For the text-containing cell, return its midpoint in [X, Y] coordinate format. 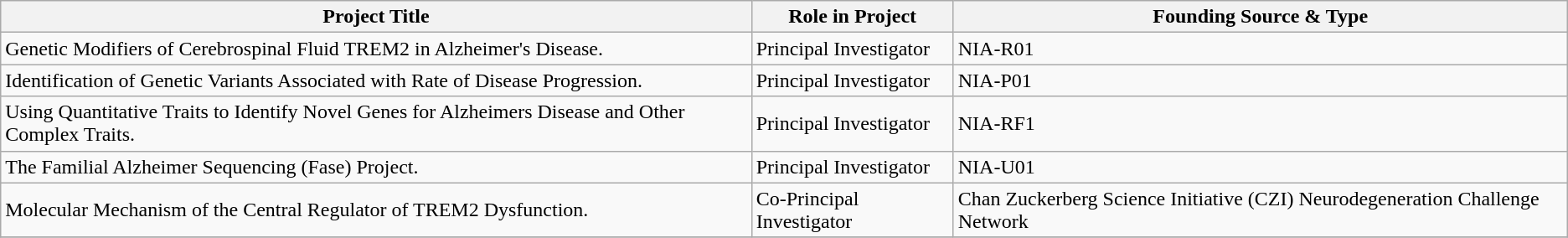
Molecular Mechanism of the Central Regulator of TREM2 Dysfunction. [376, 210]
Role in Project [853, 17]
NIA-P01 [1260, 80]
NIA-U01 [1260, 167]
The Familial Alzheimer Sequencing (Fase) Project. [376, 167]
Genetic Modifiers of Cerebrospinal Fluid TREM2 in Alzheimer's Disease. [376, 49]
NIA-RF1 [1260, 124]
Project Title [376, 17]
Founding Source & Type [1260, 17]
Chan Zuckerberg Science Initiative (CZI) Neurodegeneration Challenge Network [1260, 210]
Co-Principal Investigator [853, 210]
Using Quantitative Traits to Identify Novel Genes for Alzheimers Disease and Other Complex Traits. [376, 124]
Identification of Genetic Variants Associated with Rate of Disease Progression. [376, 80]
NIA-R01 [1260, 49]
